Find where the given text appears and provide that cell's center as (x, y) coordinate. 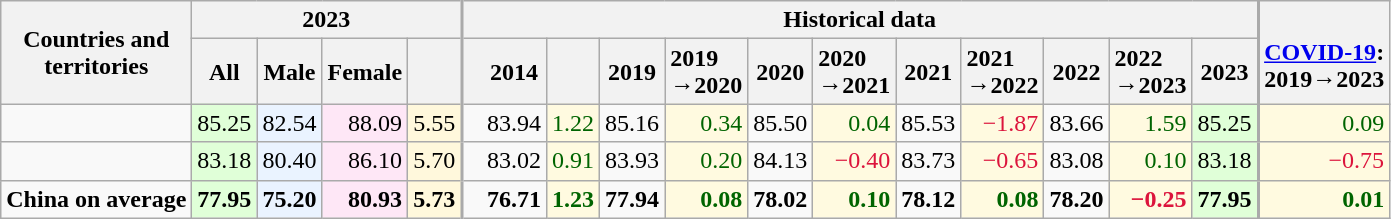
80.40 (290, 161)
2020 (780, 72)
2022 (1076, 72)
83.93 (632, 161)
83.73 (928, 161)
85.16 (632, 123)
2022→2023 (1150, 72)
5.70 (435, 161)
Female (365, 72)
86.10 (365, 161)
83.02 (504, 161)
82.54 (290, 123)
China on average (96, 199)
83.08 (1076, 161)
5.73 (435, 199)
Male (290, 72)
78.12 (928, 199)
88.09 (365, 123)
−0.65 (1002, 161)
76.71 (504, 199)
2019→2020 (706, 72)
0.09 (1324, 123)
1.59 (1150, 123)
84.13 (780, 161)
75.20 (290, 199)
83.94 (504, 123)
−0.40 (854, 161)
0.04 (854, 123)
83.66 (1076, 123)
COVID-19:2019→2023 (1324, 52)
0.34 (706, 123)
1.23 (572, 199)
0.20 (706, 161)
80.93 (365, 199)
85.53 (928, 123)
All (224, 72)
2021 (928, 72)
−0.25 (1150, 199)
2021→2022 (1002, 72)
2019 (632, 72)
78.02 (780, 199)
Countries andterritories (96, 52)
0.91 (572, 161)
2014 (504, 72)
78.20 (1076, 199)
85.50 (780, 123)
−0.75 (1324, 161)
−1.87 (1002, 123)
77.94 (632, 199)
1.22 (572, 123)
5.55 (435, 123)
0.01 (1324, 199)
2020→2021 (854, 72)
Historical data (859, 20)
